Locate the cell with the specified text and output its (x, y) center coordinate. 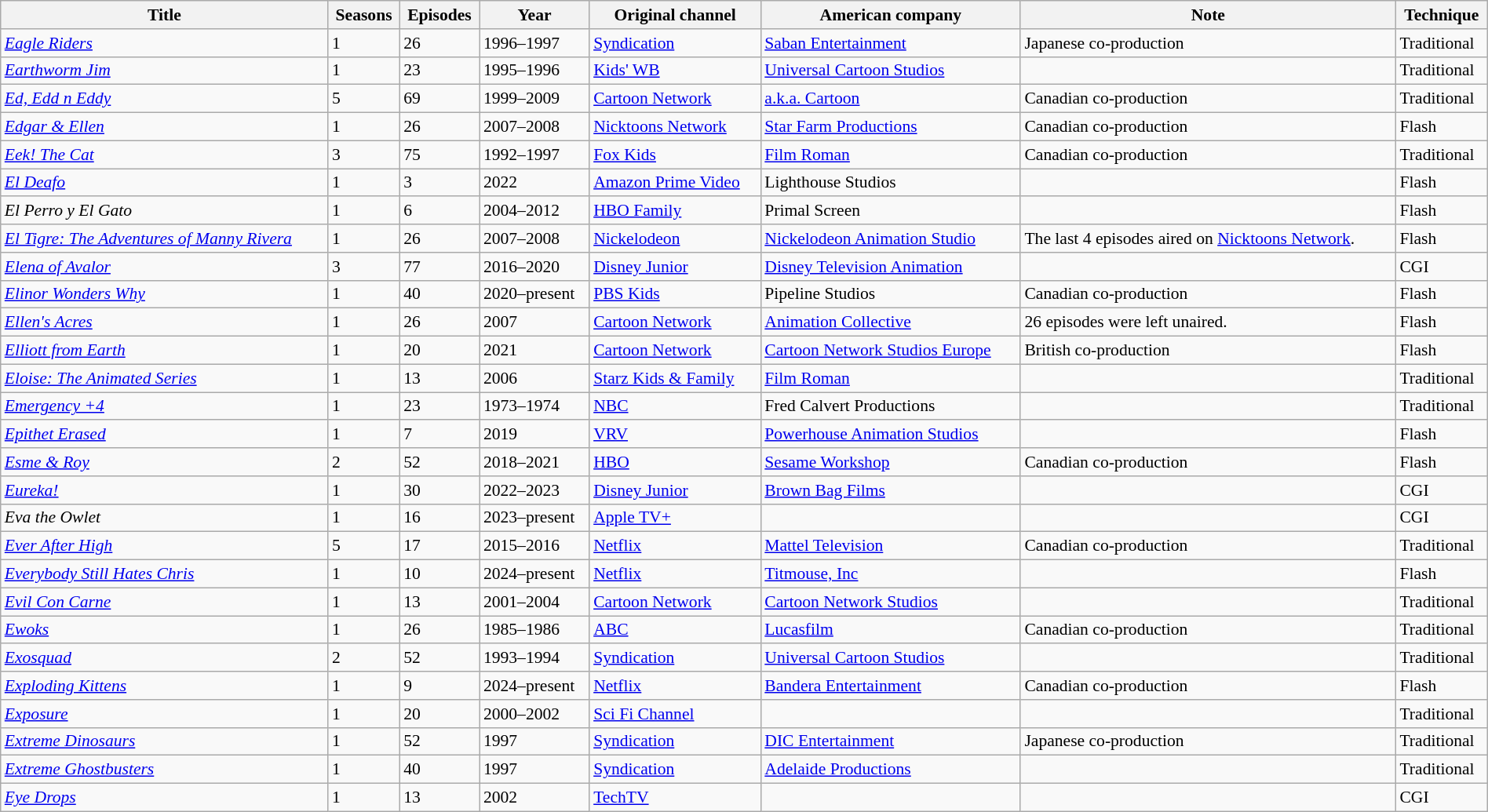
2007 (534, 322)
Eva the Owlet (165, 518)
Elena of Avalor (165, 267)
2004–2012 (534, 211)
British co-production (1208, 351)
PBS Kids (675, 294)
Elinor Wonders Why (165, 294)
The last 4 episodes aired on Nicktoons Network. (1208, 239)
Exosquad (165, 658)
Cartoon Network Studios (890, 602)
El Tigre: The Adventures of Manny Rivera (165, 239)
Mattel Television (890, 546)
Fred Calvert Productions (890, 406)
75 (439, 155)
Ed, Edd n Eddy (165, 99)
2016–2020 (534, 267)
Title (165, 15)
Saban Entertainment (890, 43)
Kids' WB (675, 71)
16 (439, 518)
Powerhouse Animation Studios (890, 435)
VRV (675, 435)
7 (439, 435)
Pipeline Studios (890, 294)
Bandera Entertainment (890, 686)
2015–2016 (534, 546)
Lucasfilm (890, 630)
NBC (675, 406)
El Deafo (165, 183)
ABC (675, 630)
69 (439, 99)
Earthworm Jim (165, 71)
Exposure (165, 714)
Apple TV+ (675, 518)
Edgar & Ellen (165, 127)
1973–1974 (534, 406)
Adelaide Productions (890, 770)
Titmouse, Inc (890, 574)
Everybody Still Hates Chris (165, 574)
HBO (675, 462)
Star Farm Productions (890, 127)
2023–present (534, 518)
American company (890, 15)
2022 (534, 183)
TechTV (675, 798)
17 (439, 546)
2001–2004 (534, 602)
Starz Kids & Family (675, 378)
Note (1208, 15)
10 (439, 574)
Nickelodeon (675, 239)
Year (534, 15)
Epithet Erased (165, 435)
DIC Entertainment (890, 741)
Ever After High (165, 546)
9 (439, 686)
Exploding Kittens (165, 686)
1992–1997 (534, 155)
6 (439, 211)
Sci Fi Channel (675, 714)
Technique (1441, 15)
a.k.a. Cartoon (890, 99)
2018–2021 (534, 462)
2022–2023 (534, 490)
Eagle Riders (165, 43)
Eek! The Cat (165, 155)
Nickelodeon Animation Studio (890, 239)
2020–present (534, 294)
Episodes (439, 15)
Seasons (364, 15)
Emergency +4 (165, 406)
HBO Family (675, 211)
Primal Screen (890, 211)
Extreme Ghostbusters (165, 770)
2019 (534, 435)
2002 (534, 798)
El Perro y El Gato (165, 211)
Original channel (675, 15)
Eye Drops (165, 798)
2006 (534, 378)
Esme & Roy (165, 462)
Ewoks (165, 630)
Ellen's Acres (165, 322)
Fox Kids (675, 155)
Sesame Workshop (890, 462)
1995–1996 (534, 71)
30 (439, 490)
Eloise: The Animated Series (165, 378)
Evil Con Carne (165, 602)
Amazon Prime Video (675, 183)
2021 (534, 351)
Eureka! (165, 490)
Animation Collective (890, 322)
Extreme Dinosaurs (165, 741)
26 episodes were left unaired. (1208, 322)
Cartoon Network Studios Europe (890, 351)
77 (439, 267)
Lighthouse Studios (890, 183)
Disney Television Animation (890, 267)
Elliott from Earth (165, 351)
2000–2002 (534, 714)
Nicktoons Network (675, 127)
1999–2009 (534, 99)
Brown Bag Films (890, 490)
1985–1986 (534, 630)
1993–1994 (534, 658)
1996–1997 (534, 43)
